Search for the cell housing the specified text and yield its (X, Y) center coordinate. 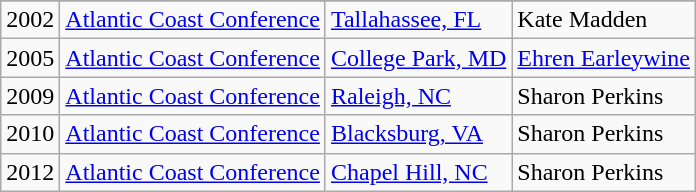
Ehren Earleywine (604, 58)
2005 (30, 58)
Chapel Hill, NC (418, 172)
Kate Madden (604, 20)
Blacksburg, VA (418, 134)
2009 (30, 96)
2012 (30, 172)
2002 (30, 20)
College Park, MD (418, 58)
Tallahassee, FL (418, 20)
2010 (30, 134)
Raleigh, NC (418, 96)
